Identify which cell holds the provided text, then report its [X, Y] central coordinate. 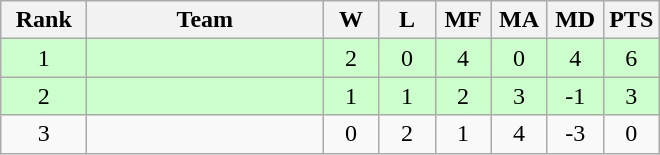
-3 [575, 134]
Rank [44, 20]
PTS [631, 20]
Team [205, 20]
L [407, 20]
MF [463, 20]
W [351, 20]
MA [519, 20]
-1 [575, 96]
6 [631, 58]
MD [575, 20]
